Return [X, Y] of the center of cell containing provided text 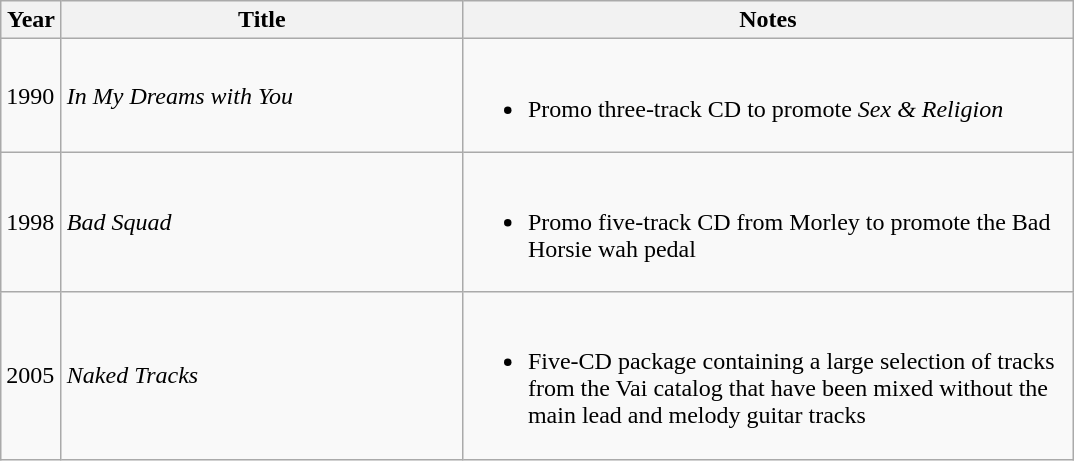
Notes [768, 20]
2005 [32, 376]
1990 [32, 96]
Promo three-track CD to promote Sex & Religion [768, 96]
Promo five-track CD from Morley to promote the Bad Horsie wah pedal [768, 222]
Title [262, 20]
1998 [32, 222]
In My Dreams with You [262, 96]
Year [32, 20]
Five-CD package containing a large selection of tracks from the Vai catalog that have been mixed without the main lead and melody guitar tracks [768, 376]
Bad Squad [262, 222]
Naked Tracks [262, 376]
